From the cell containing the given text, extract its center point as [X, Y] coordinate. 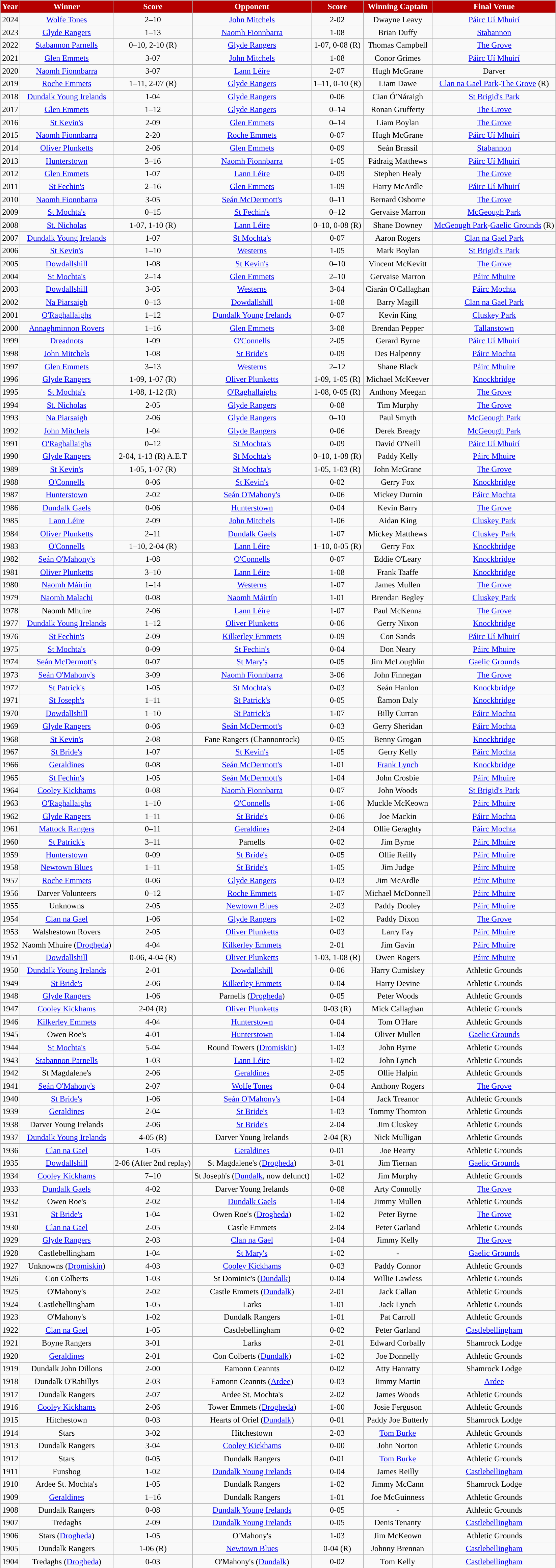
David O'Neill [398, 444]
Cian Ó'Náraigh [398, 97]
1935 [10, 1163]
Muckle McKeown [398, 803]
Vincent McKevitt [398, 264]
2-04, 1-13 (R) A.E.T [153, 456]
1916 [10, 1407]
1907 [10, 1523]
4-01 [153, 1035]
Paddy Kelly [398, 456]
Tallanstown [494, 328]
Shane Downey [398, 225]
1926 [10, 1279]
Tredaghs [67, 1523]
1904 [10, 1561]
3–11 [153, 842]
Michael McKeever [398, 379]
1939 [10, 1112]
Mattock Rangers [67, 829]
2015 [10, 135]
1965 [10, 777]
1-07, 1-10 (R) [153, 225]
Year [10, 7]
2018 [10, 97]
1954 [10, 919]
Tim Murphy [398, 405]
Anthony Meegan [398, 392]
1-08, 0-05 (R) [337, 392]
Jim Byrne [398, 842]
0–15 [153, 212]
Stars (Drogheda) [67, 1536]
2016 [10, 122]
1–10, 0-05 (R) [337, 546]
Liam Boylan [398, 122]
1–10, 2-04 (R) [153, 546]
1933 [10, 1189]
1993 [10, 418]
Conor Grimes [398, 58]
Jack Callan [398, 1292]
Ciarán O'Callaghan [398, 289]
1947 [10, 1009]
Castle Emmets [252, 1227]
Aidan King [398, 521]
Joe Donnelly [398, 1356]
1961 [10, 829]
Castle Emmets (Dundalk) [252, 1292]
O'Mahony's (Dundalk) [252, 1561]
Annaghminnon Rovers [67, 328]
2014 [10, 148]
Final Venue [494, 7]
2024 [10, 20]
1–11, 2-07 (R) [153, 84]
1999 [10, 341]
4-03 [153, 1266]
Johnny Brennan [398, 1548]
Dundalk O'Rahillys [67, 1381]
Con Sands [398, 636]
Brendan Pepper [398, 328]
Paul Smyth [398, 418]
1940 [10, 1099]
Harry Cumiskey [398, 970]
Oliver Mullen [398, 1035]
1969 [10, 726]
Frank Lynch [398, 765]
1-06 (R) [153, 1548]
1921 [10, 1343]
0–10, 2-10 (R) [153, 45]
Hearts of Oriel (Dundalk) [252, 1420]
1941 [10, 1086]
2-20 [153, 135]
1964 [10, 791]
Paul McKenna [398, 611]
1977 [10, 623]
1906 [10, 1536]
Harry Devine [398, 983]
Josie Ferguson [398, 1407]
0-04 (R) [337, 1548]
Clan na Gael Park-The Grove (R) [494, 84]
1943 [10, 1060]
1930 [10, 1227]
Tommy Thornton [398, 1112]
1-03, 1-08 (R) [337, 957]
Anthony Rogers [398, 1086]
1–11, 0-10 (R) [337, 84]
2002 [10, 302]
2022 [10, 45]
1978 [10, 611]
1971 [10, 700]
Tower Emmets (Drogheda) [252, 1407]
2009 [10, 212]
Benny Grogan [398, 739]
1937 [10, 1137]
0-03 (R) [337, 1009]
Peter Woods [398, 996]
Jim McArdle [398, 880]
John Lynch [398, 1060]
Tom Kelly [398, 1561]
Billy Curran [398, 713]
1–13 [153, 32]
Seán Brassil [398, 148]
0-00 [337, 1446]
Kevin Barry [398, 508]
John Finnegan [398, 675]
Don Neary [398, 649]
Fane Rangers (Channonrock) [252, 739]
1949 [10, 983]
1928 [10, 1253]
John Crosbie [398, 777]
2013 [10, 161]
Jim Gavin [398, 945]
1920 [10, 1356]
3-08 [337, 328]
1948 [10, 996]
1-07, 0-08 (R) [337, 45]
Eddie O'Leary [398, 559]
John Woods [398, 791]
Con Colberts (Dundalk) [252, 1356]
John McGrane [398, 469]
Tom O'Hare [398, 1022]
1956 [10, 893]
2020 [10, 71]
1989 [10, 469]
1966 [10, 765]
Jim McKeown [398, 1536]
St Joseph's (Dundalk, now defunct) [252, 1176]
1975 [10, 649]
1981 [10, 572]
1998 [10, 353]
4-05 (R) [153, 1137]
1952 [10, 945]
Ollie Geraghty [398, 829]
1951 [10, 957]
1–14 [153, 585]
Unknowns (Dromiskin) [67, 1266]
3–13 [153, 366]
1974 [10, 662]
Liam Dawe [398, 84]
1988 [10, 482]
St Magdalene's (Drogheda) [252, 1163]
2017 [10, 109]
James Woods [398, 1394]
2023 [10, 32]
Gerry Nixon [398, 623]
Parnells (Drogheda) [252, 996]
Mark Boylan [398, 251]
1946 [10, 1022]
1-00 [337, 1407]
Arty Connolly [398, 1189]
Jimmy Kelly [398, 1240]
1976 [10, 636]
1-09, 1-07 (R) [153, 379]
Edward Corbally [398, 1343]
2008 [10, 225]
2010 [10, 200]
Frank Taaffe [398, 572]
3–10 [153, 572]
1924 [10, 1304]
0–10, 0-08 (R) [337, 225]
1990 [10, 456]
Jim Tiernan [398, 1163]
Jim McLoughlin [398, 662]
1983 [10, 546]
Ardee [494, 1381]
7–10 [153, 1176]
Boyne Rangers [67, 1343]
1960 [10, 842]
St Dominic's (Dundalk) [252, 1279]
Funshog [67, 1471]
Owen Rogers [398, 957]
1938 [10, 1124]
Joe Hearty [398, 1150]
Jack Treanor [398, 1099]
1919 [10, 1368]
Dreadnots [67, 341]
1957 [10, 880]
Naomh Mhuire (Drogheda) [67, 945]
2012 [10, 174]
Derek Breagy [398, 431]
St Magdalene's [67, 1073]
Stephen Healy [398, 174]
2-08 [153, 739]
1934 [10, 1176]
1970 [10, 713]
2011 [10, 187]
Pat Carroll [398, 1317]
1968 [10, 739]
Round Towers (Dromiskin) [252, 1047]
Jim Cluskey [398, 1124]
Shane Black [398, 366]
Aaron Rogers [398, 238]
Brian Duffy [398, 32]
Denis Tenanty [398, 1523]
Naomh Mhuire [67, 611]
2–11 [153, 533]
John Byrne [398, 1047]
Jim Judge [398, 868]
3-09 [153, 675]
1986 [10, 508]
1962 [10, 816]
Paddy Joe Butterly [398, 1420]
Paddy Connor [398, 1266]
1987 [10, 495]
1991 [10, 444]
2-06 (After 2nd replay) [153, 1163]
1959 [10, 855]
Darver [494, 71]
Barry Magill [398, 302]
Unknowns [67, 906]
1912 [10, 1459]
1972 [10, 688]
Larry Fay [398, 932]
Ollie Halpin [398, 1073]
Ronan Grufferty [398, 109]
Jim Murphy [398, 1176]
Michael McDonnell [398, 893]
1942 [10, 1073]
0–13 [153, 302]
Gerard Byrne [398, 341]
Thomas Campbell [398, 45]
1-05, 1-07 (R) [153, 469]
1985 [10, 521]
3-06 [337, 675]
Parnells [252, 842]
1996 [10, 379]
Brendan Begley [398, 598]
Eamonn Ceannts (Ardee) [252, 1381]
2000 [10, 328]
2001 [10, 315]
1911 [10, 1471]
Jimmy McCann [398, 1484]
1932 [10, 1202]
Mickey Matthews [398, 533]
0–10, 1-08 (R) [337, 456]
1967 [10, 752]
Walshestown Rovers [67, 932]
1917 [10, 1394]
Mickey Durnin [398, 495]
4-02 [153, 1189]
1931 [10, 1215]
2019 [10, 84]
1927 [10, 1266]
1992 [10, 431]
Dundalk John Dillons [67, 1368]
1973 [10, 675]
Gerry Sheridan [398, 726]
McGeough Park-Gaelic Grounds (R) [494, 225]
2–14 [153, 276]
Owen Roe's (Drogheda) [252, 1215]
1-09, 1-05 (R) [337, 379]
2021 [10, 58]
Darver Volunteers [67, 893]
John Norton [398, 1446]
St Joseph's [67, 700]
1918 [10, 1381]
1950 [10, 970]
1922 [10, 1330]
1958 [10, 868]
James Reilly [398, 1471]
1910 [10, 1484]
Peter Byrne [398, 1215]
James Mullen [398, 585]
2007 [10, 238]
Seán Hanlon [398, 688]
2006 [10, 251]
1995 [10, 392]
2005 [10, 264]
Gerry Kelly [398, 752]
Pádraig Matthews [398, 161]
Harry McArdle [398, 187]
Ollie Reilly [398, 855]
1914 [10, 1433]
1936 [10, 1150]
Naomh Malachi [67, 598]
1982 [10, 559]
1994 [10, 405]
Nick Mulligan [398, 1137]
Eamonn Ceannts [252, 1368]
Paddy Dixon [398, 919]
Joe McGuinness [398, 1497]
Winner [67, 7]
Winning Captain [398, 7]
Tredaghs (Drogheda) [67, 1561]
Atty Hanratty [398, 1368]
0-06, 4-04 (R) [153, 957]
Jimmy Martin [398, 1381]
5-04 [153, 1047]
1984 [10, 533]
Jimmy Mullen [398, 1202]
1945 [10, 1035]
1925 [10, 1292]
1929 [10, 1240]
Mick Callaghan [398, 1009]
Opponent [252, 7]
Éamon Daly [398, 700]
2-00 [153, 1368]
Kevin King [398, 315]
1-08, 1-12 (R) [153, 392]
Jack Lynch [398, 1304]
Paddy Dooley [398, 906]
1963 [10, 803]
1955 [10, 906]
Con Colberts [67, 1279]
1997 [10, 366]
2004 [10, 276]
1915 [10, 1420]
Willie Lawless [398, 1279]
2–12 [337, 366]
3-02 [153, 1433]
Dwayne Leavy [398, 20]
3–16 [153, 161]
1953 [10, 932]
1980 [10, 585]
1905 [10, 1548]
1909 [10, 1497]
2–16 [153, 187]
1979 [10, 598]
1923 [10, 1317]
2003 [10, 289]
1913 [10, 1446]
1944 [10, 1047]
1908 [10, 1510]
Des Halpenny [398, 353]
Bernard Osborne [398, 200]
Joe Mackin [398, 816]
1-05, 1-03 (R) [337, 469]
